Search for the cell housing the specified text and yield its [x, y] center coordinate. 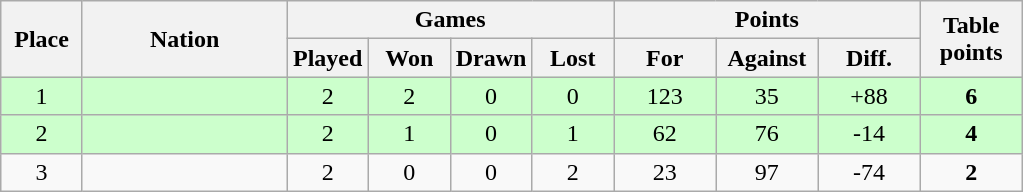
For [665, 58]
Tablepoints [971, 39]
Points [767, 20]
6 [971, 96]
62 [665, 134]
Games [450, 20]
Drawn [491, 58]
+88 [869, 96]
Nation [184, 39]
76 [767, 134]
Won [409, 58]
-74 [869, 172]
Played [328, 58]
Lost [573, 58]
123 [665, 96]
35 [767, 96]
23 [665, 172]
3 [42, 172]
-14 [869, 134]
97 [767, 172]
Against [767, 58]
Place [42, 39]
4 [971, 134]
Diff. [869, 58]
